Search for the cell housing the specified text and yield its [x, y] center coordinate. 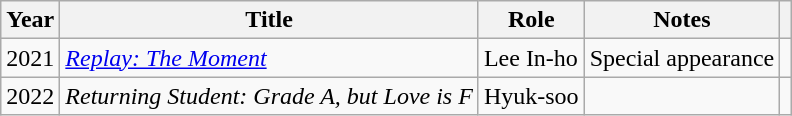
2022 [30, 96]
Returning Student: Grade A, but Love is F [270, 96]
Role [531, 20]
Hyuk-soo [531, 96]
Title [270, 20]
Year [30, 20]
Replay: The Moment [270, 58]
Lee In-ho [531, 58]
Notes [682, 20]
2021 [30, 58]
Special appearance [682, 58]
